From the cell containing the given text, extract its center point as [X, Y] coordinate. 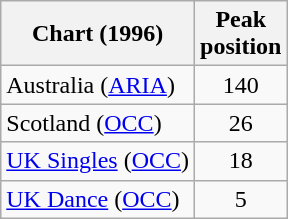
26 [241, 123]
Peakposition [241, 34]
Australia (ARIA) [98, 85]
5 [241, 199]
18 [241, 161]
140 [241, 85]
Chart (1996) [98, 34]
UK Dance (OCC) [98, 199]
UK Singles (OCC) [98, 161]
Scotland (OCC) [98, 123]
